Return the (x, y) coordinate for the center point of the cell that contains the specified text.  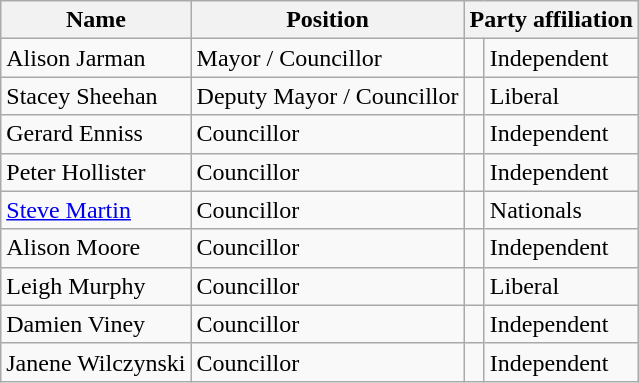
Mayor / Councillor (328, 58)
Deputy Mayor / Councillor (328, 96)
Alison Moore (96, 248)
Alison Jarman (96, 58)
Name (96, 20)
Damien Viney (96, 324)
Nationals (561, 210)
Gerard Enniss (96, 134)
Leigh Murphy (96, 286)
Peter Hollister (96, 172)
Janene Wilczynski (96, 362)
Stacey Sheehan (96, 96)
Party affiliation (551, 20)
Steve Martin (96, 210)
Position (328, 20)
